Find where the given text appears and provide that cell's center as [X, Y] coordinate. 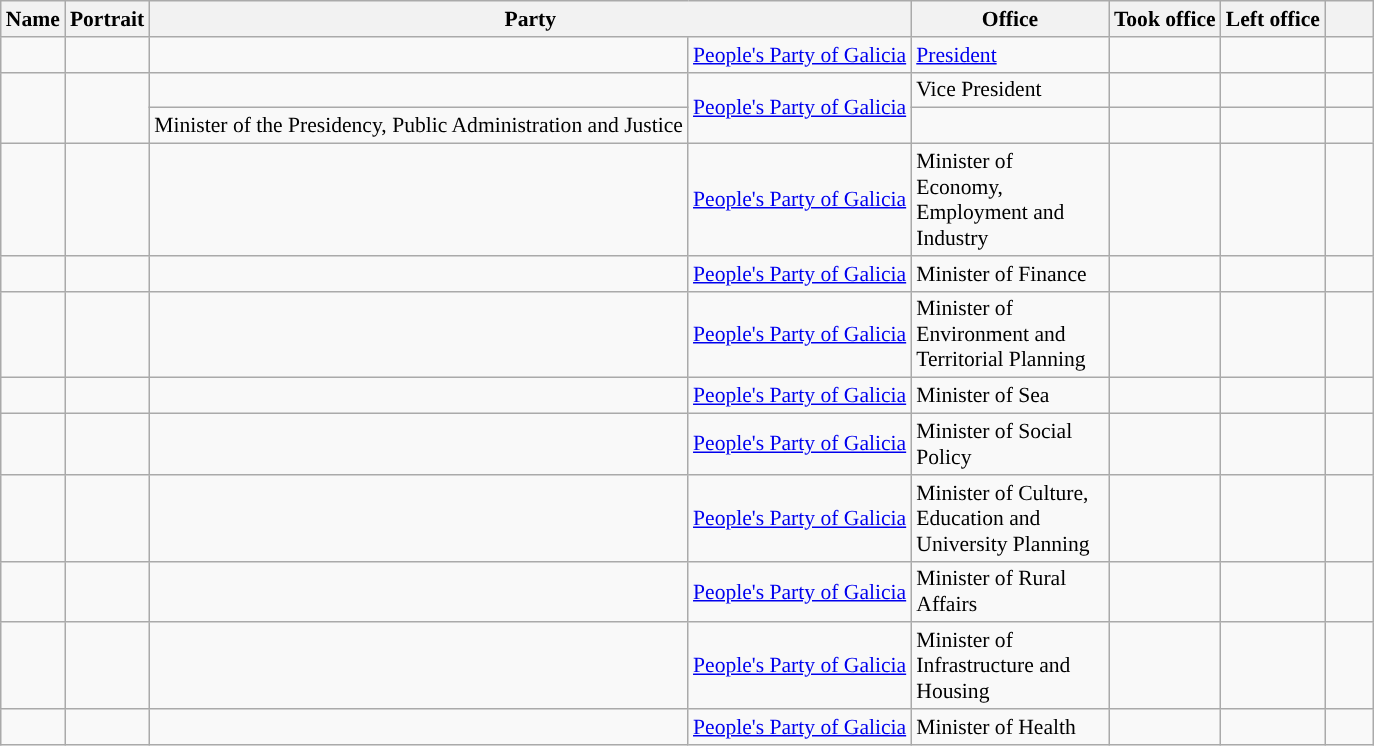
Minister of Rural Affairs [1010, 592]
Minister of Sea [1010, 396]
Took office [1165, 19]
Office [1010, 19]
Minister of Environment and Territorial Planning [1010, 334]
Name [33, 19]
Left office [1273, 19]
Minister of Social Policy [1010, 444]
Minister of Finance [1010, 274]
Minister of Health [1010, 727]
Minister of Economy, Employment and Industry [1010, 200]
President [1010, 55]
Party [530, 19]
Portrait [107, 19]
Minister of Culture, Education and University Planning [1010, 518]
Minister of Infrastructure and Housing [1010, 666]
Vice President [1010, 90]
Minister of the Presidency, Public Administration and Justice [418, 126]
